Extract the (X, Y) coordinate from the center of the cell holding the provided text.  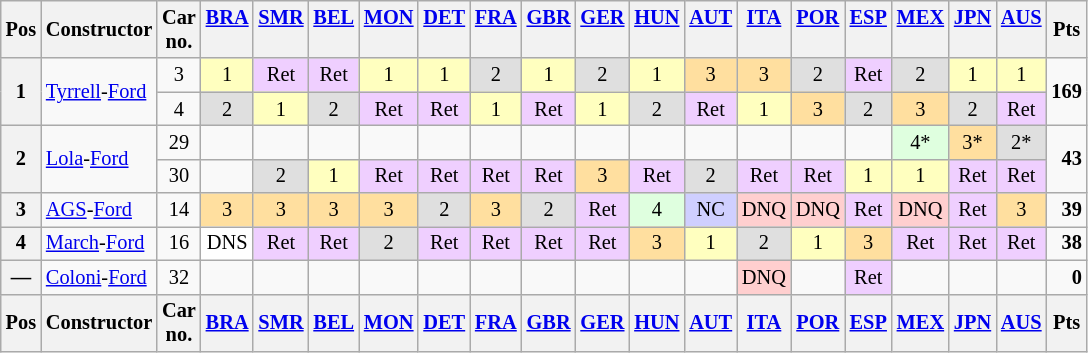
DNS (228, 243)
Lola-Ford (99, 158)
14 (179, 210)
43 (1066, 158)
32 (179, 277)
4* (920, 142)
Coloni-Ford (99, 277)
NC (710, 210)
Tyrrell-Ford (99, 92)
2* (1021, 142)
39 (1066, 210)
16 (179, 243)
3* (972, 142)
AGS-Ford (99, 210)
169 (1066, 92)
0 (1066, 277)
— (21, 277)
38 (1066, 243)
March-Ford (99, 243)
30 (179, 176)
29 (179, 142)
